Capture the cell that displays the provided text and extract its (x, y) central coordinate. 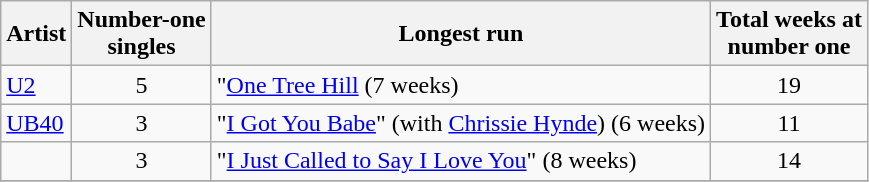
Longest run (460, 34)
Total weeks atnumber one (790, 34)
Number-onesingles (142, 34)
UB40 (36, 123)
11 (790, 123)
19 (790, 85)
14 (790, 161)
Artist (36, 34)
5 (142, 85)
U2 (36, 85)
"One Tree Hill (7 weeks) (460, 85)
"I Got You Babe" (with Chrissie Hynde) (6 weeks) (460, 123)
"I Just Called to Say I Love You" (8 weeks) (460, 161)
